For the text-containing cell, return its midpoint in [x, y] coordinate format. 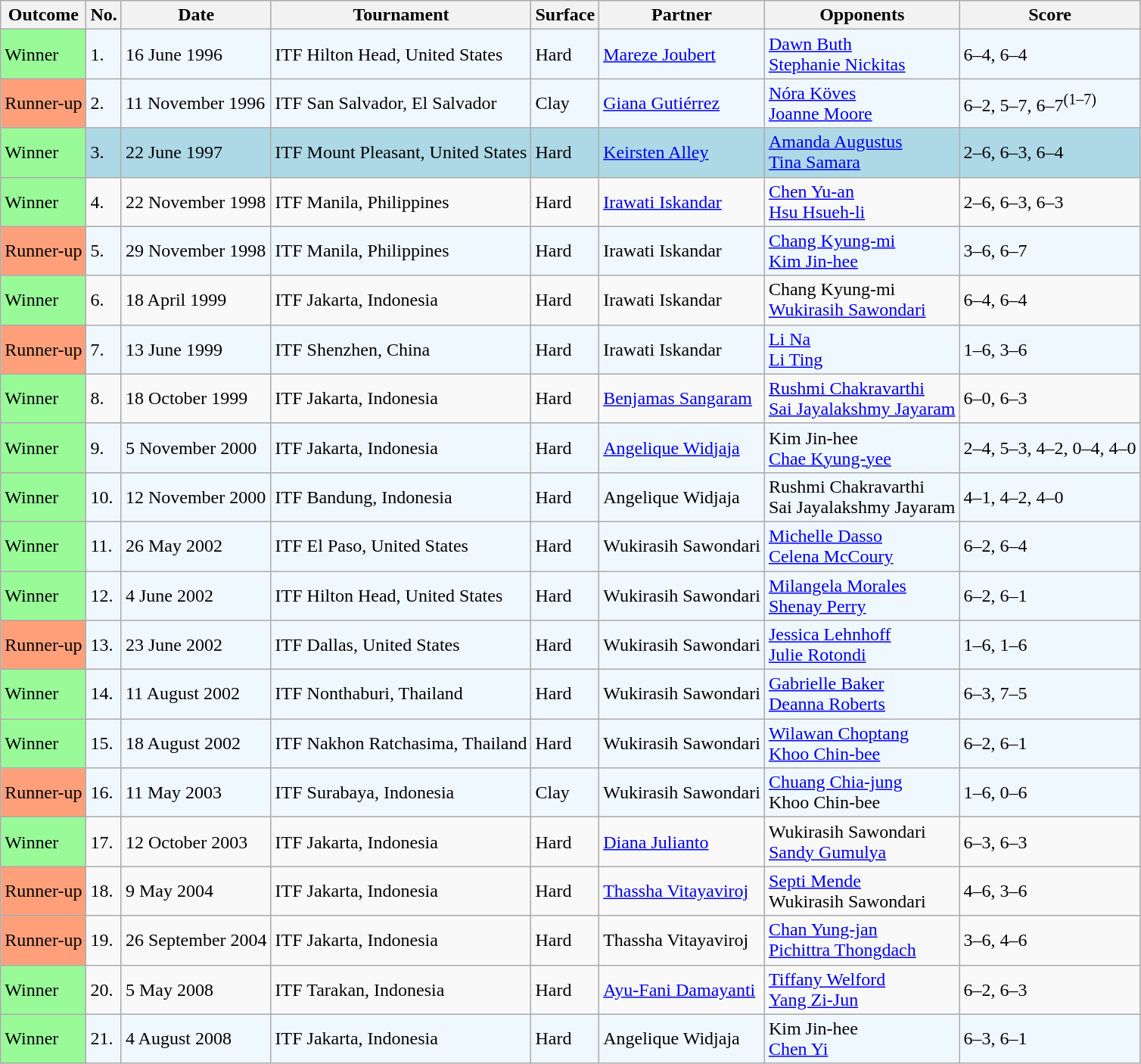
6–2, 6–3 [1050, 990]
29 November 1998 [196, 251]
10. [104, 496]
Wukirasih Sawondari Sandy Gumulya [862, 842]
Outcome [44, 15]
Amanda Augustus Tina Samara [862, 153]
Mareze Joubert [682, 54]
4. [104, 201]
Diana Julianto [682, 842]
11 November 1996 [196, 103]
6–3, 7–5 [1050, 695]
6–3, 6–1 [1050, 1038]
4 August 2008 [196, 1038]
19. [104, 940]
9 May 2004 [196, 891]
2–6, 6–3, 6–4 [1050, 153]
13 June 1999 [196, 350]
Kim Jin-hee Chae Kyung-yee [862, 448]
21. [104, 1038]
Surface [565, 15]
ITF Shenzhen, China [401, 350]
4 June 2002 [196, 595]
Dawn Buth Stephanie Nickitas [862, 54]
17. [104, 842]
15. [104, 743]
3–6, 6–7 [1050, 251]
7. [104, 350]
13. [104, 645]
8. [104, 398]
12 October 2003 [196, 842]
ITF San Salvador, El Salvador [401, 103]
Michelle Dasso Celena McCoury [862, 546]
1–6, 1–6 [1050, 645]
Tiffany Welford Yang Zi-Jun [862, 990]
Li Na Li Ting [862, 350]
11. [104, 546]
11 May 2003 [196, 793]
Jessica Lehnhoff Julie Rotondi [862, 645]
12 November 2000 [196, 496]
6–2, 5–7, 6–7(1–7) [1050, 103]
14. [104, 695]
18 August 2002 [196, 743]
ITF Tarakan, Indonesia [401, 990]
6. [104, 300]
4–6, 3–6 [1050, 891]
Opponents [862, 15]
5. [104, 251]
18 October 1999 [196, 398]
26 September 2004 [196, 940]
2–4, 5–3, 4–2, 0–4, 4–0 [1050, 448]
Chen Yu-an Hsu Hsueh-li [862, 201]
ITF Nonthaburi, Thailand [401, 695]
ITF Dallas, United States [401, 645]
Score [1050, 15]
Chan Yung-jan Pichittra Thongdach [862, 940]
ITF Bandung, Indonesia [401, 496]
Benjamas Sangaram [682, 398]
Kim Jin-hee Chen Yi [862, 1038]
ITF Mount Pleasant, United States [401, 153]
ITF Nakhon Ratchasima, Thailand [401, 743]
16 June 1996 [196, 54]
16. [104, 793]
5 May 2008 [196, 990]
18. [104, 891]
9. [104, 448]
18 April 1999 [196, 300]
2–6, 6–3, 6–3 [1050, 201]
ITF El Paso, United States [401, 546]
5 November 2000 [196, 448]
1–6, 3–6 [1050, 350]
1. [104, 54]
Keirsten Alley [682, 153]
6–2, 6–4 [1050, 546]
Milangela Morales Shenay Perry [862, 595]
Septi Mende Wukirasih Sawondari [862, 891]
Giana Gutiérrez [682, 103]
1–6, 0–6 [1050, 793]
Chang Kyung-mi Kim Jin-hee [862, 251]
Chang Kyung-mi Wukirasih Sawondari [862, 300]
6–3, 6–3 [1050, 842]
Chuang Chia-jung Khoo Chin-bee [862, 793]
Partner [682, 15]
Ayu-Fani Damayanti [682, 990]
Date [196, 15]
22 June 1997 [196, 153]
ITF Surabaya, Indonesia [401, 793]
23 June 2002 [196, 645]
3. [104, 153]
12. [104, 595]
Nóra Köves Joanne Moore [862, 103]
Wilawan Choptang Khoo Chin-bee [862, 743]
3–6, 4–6 [1050, 940]
2. [104, 103]
11 August 2002 [196, 695]
No. [104, 15]
6–0, 6–3 [1050, 398]
26 May 2002 [196, 546]
22 November 1998 [196, 201]
Gabrielle Baker Deanna Roberts [862, 695]
4–1, 4–2, 4–0 [1050, 496]
Tournament [401, 15]
20. [104, 990]
